For the text-containing cell, return its midpoint in (X, Y) coordinate format. 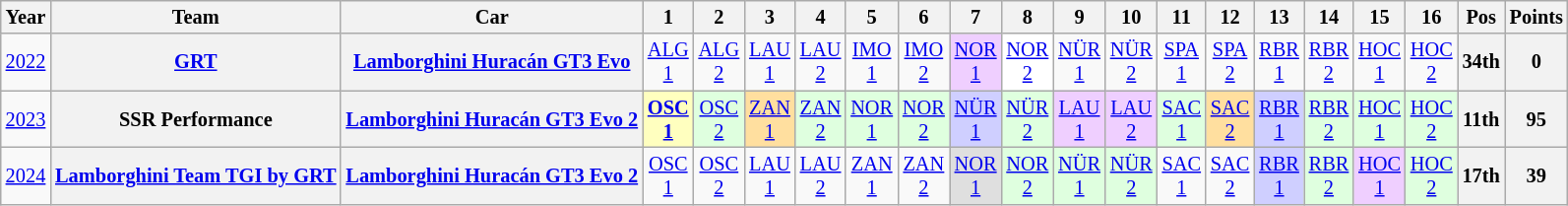
12 (1230, 17)
Year (26, 17)
1 (668, 17)
2024 (26, 175)
ALG1 (668, 62)
0 (1537, 62)
IMO2 (923, 62)
Lamborghini Team TGI by GRT (195, 175)
Team (195, 17)
ALG2 (720, 62)
2022 (26, 62)
34th (1481, 62)
13 (1279, 17)
95 (1537, 119)
6 (923, 17)
11 (1181, 17)
4 (821, 17)
SPA1 (1181, 62)
15 (1380, 17)
Points (1537, 17)
Lamborghini Huracán GT3 Evo (492, 62)
10 (1132, 17)
14 (1329, 17)
7 (976, 17)
9 (1079, 17)
17th (1481, 175)
GRT (195, 62)
5 (872, 17)
SSR Performance (195, 119)
Car (492, 17)
SPA2 (1230, 62)
IMO1 (872, 62)
3 (770, 17)
2 (720, 17)
2023 (26, 119)
8 (1028, 17)
16 (1431, 17)
Pos (1481, 17)
11th (1481, 119)
39 (1537, 175)
